Provide the (x, y) coordinate of the cell's center where the given text is located.  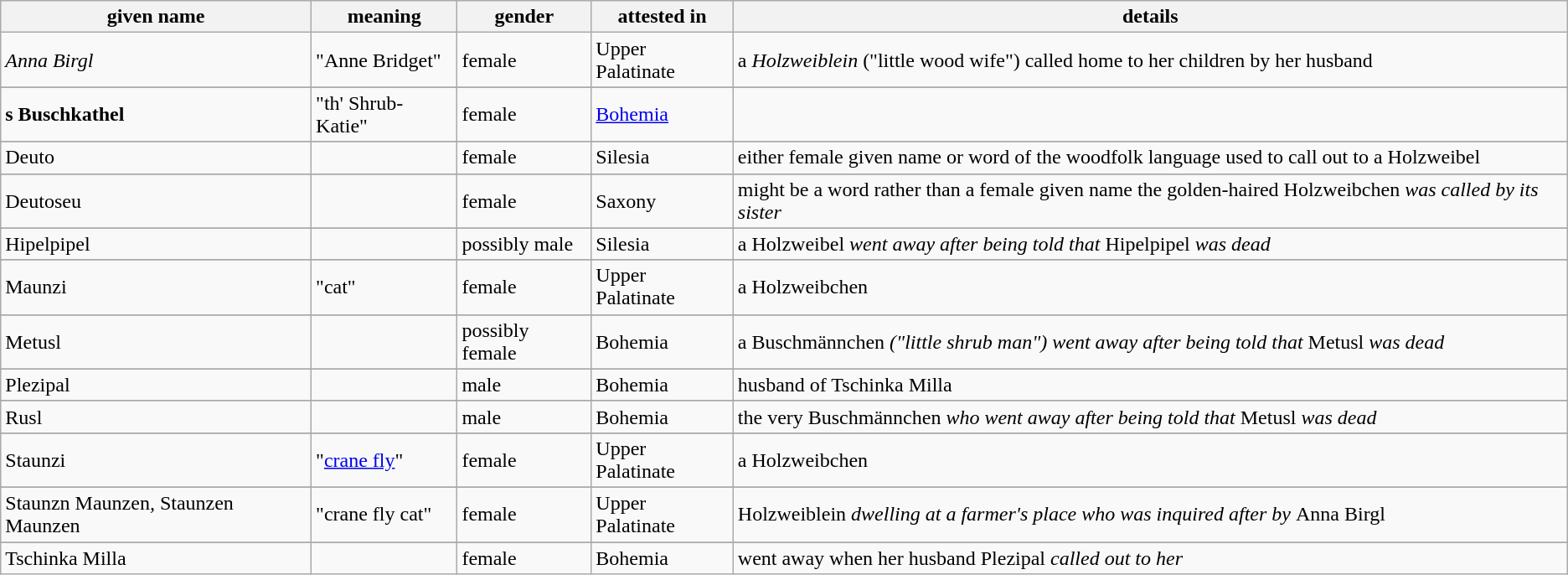
Staunzi (156, 459)
possibly male (524, 244)
husband of Tschinka Milla (1150, 385)
Tschinka Milla (156, 557)
Anna Birgl (156, 60)
a Holzweibel went away after being told that Hipelpipel was dead (1150, 244)
gender (524, 17)
Deuto (156, 158)
meaning (384, 17)
Metusl (156, 342)
Rusl (156, 417)
"th' Shrub-Katie" (384, 114)
Holzweiblein dwelling at a farmer's place who was inquired after by Anna Birgl (1150, 515)
Deutoseu (156, 201)
"crane fly" (384, 459)
"crane fly cat" (384, 515)
s Buschkathel (156, 114)
might be a word rather than a female given name the golden-haired Holzweibchen was called by its sister (1150, 201)
a Buschmännchen ("little shrub man") went away after being told that Metusl was dead (1150, 342)
Plezipal (156, 385)
details (1150, 17)
the very Buschmännchen who went away after being told that Metusl was dead (1150, 417)
given name (156, 17)
"Anne Bridget" (384, 60)
possibly female (524, 342)
Maunzi (156, 287)
a Holzweiblein ("little wood wife") called home to her children by her husband (1150, 60)
either female given name or word of the woodfolk language used to call out to a Holzweibel (1150, 158)
went away when her husband Plezipal called out to her (1150, 557)
Saxony (662, 201)
Hipelpipel (156, 244)
Staunzn Maunzen, Staunzen Maunzen (156, 515)
attested in (662, 17)
"cat" (384, 287)
